Provide the (X, Y) coordinate of the cell's center where the given text is located.  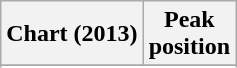
Peakposition (189, 34)
Chart (2013) (72, 34)
